Return the (X, Y) coordinate for the center point of the cell that contains the specified text.  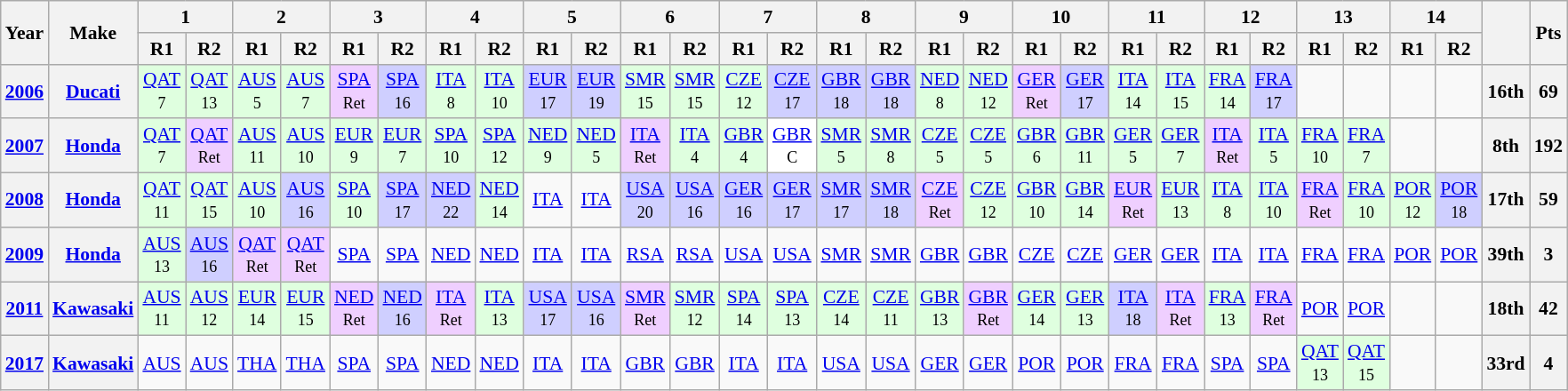
GERRet (1036, 91)
GBR11 (1084, 146)
FRA14 (1228, 91)
GER13 (1084, 309)
11 (1157, 17)
GER7 (1180, 146)
192 (1548, 146)
2009 (25, 254)
EUR17 (548, 91)
GER14 (1036, 309)
SPARet (354, 91)
8th (1506, 146)
2011 (25, 309)
FRA17 (1274, 91)
CZE11 (891, 309)
ITA14 (1132, 91)
Ducati (92, 91)
EUR19 (596, 91)
39th (1506, 254)
EUR15 (305, 309)
CZERet (940, 201)
59 (1548, 201)
GBR14 (1084, 201)
ITA5 (1274, 146)
SPA12 (499, 146)
14 (1436, 17)
SMR17 (841, 201)
EUR14 (257, 309)
ITA13 (499, 309)
Pts (1548, 32)
FRA13 (1228, 309)
Make (92, 32)
2006 (25, 91)
EUR7 (402, 146)
GBRC (793, 146)
8 (866, 17)
GBR10 (1036, 201)
NED5 (596, 146)
2 (281, 17)
ITA15 (1180, 91)
GBR13 (940, 309)
NED22 (451, 201)
17th (1506, 201)
USA20 (645, 201)
2008 (25, 201)
CZE14 (841, 309)
AUS12 (210, 309)
EUR13 (1180, 201)
SPA14 (743, 309)
GER16 (743, 201)
2017 (25, 363)
SMR12 (695, 309)
33rd (1506, 363)
NED8 (940, 91)
NED12 (988, 91)
NED14 (499, 201)
AUS5 (257, 91)
ITA4 (695, 146)
Year (25, 32)
9 (964, 17)
12 (1251, 17)
42 (1548, 309)
GER5 (1132, 146)
GBRRet (988, 309)
NED16 (402, 309)
AUS13 (162, 254)
13 (1343, 17)
6 (670, 17)
2007 (25, 146)
EURRet (1132, 201)
69 (1548, 91)
10 (1061, 17)
16th (1506, 91)
SPA17 (402, 201)
ITA18 (1132, 309)
USA17 (548, 309)
5 (572, 17)
SMR5 (841, 146)
18th (1506, 309)
1 (185, 17)
NED9 (548, 146)
AUS7 (305, 91)
SMR18 (891, 201)
POR12 (1412, 201)
NEDRet (354, 309)
7 (768, 17)
SPA16 (402, 91)
EUR9 (354, 146)
FRA7 (1366, 146)
POR18 (1459, 201)
SMRRet (645, 309)
SMR8 (891, 146)
QAT11 (162, 201)
GBR6 (1036, 146)
GBR4 (743, 146)
SPA13 (793, 309)
CZE17 (793, 91)
